Return (x, y) of the center of cell containing provided text 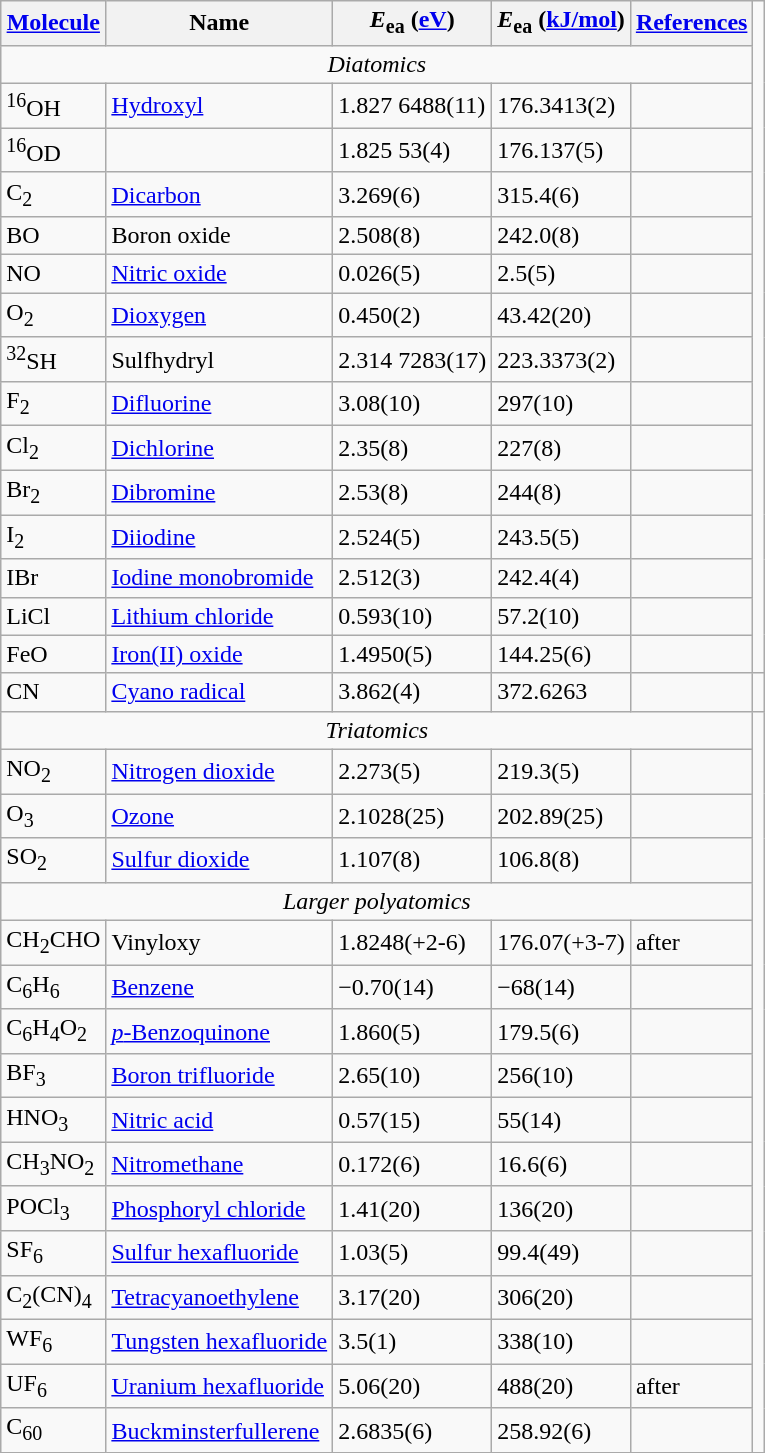
1.827 6488(11) (412, 106)
176.137(5) (562, 150)
Dioxygen (220, 315)
Dicarbon (220, 194)
Nitrogen dioxide (220, 771)
297(10) (562, 404)
2.65(10) (412, 1075)
Phosphoryl chloride (220, 1208)
SF6 (54, 1253)
1.107(8) (412, 860)
UF6 (54, 1386)
3.862(4) (412, 692)
CH2CHO (54, 942)
C2(CN)4 (54, 1297)
−0.70(14) (412, 987)
242.0(8) (562, 236)
3.5(1) (412, 1342)
Name (220, 23)
106.8(8) (562, 860)
Sulfhydryl (220, 360)
32SH (54, 360)
223.3373(2) (562, 360)
Uranium hexafluoride (220, 1386)
1.825 53(4) (412, 150)
Sulfur hexafluoride (220, 1253)
Br2 (54, 492)
Diatomics (377, 64)
p-Benzoquinone (220, 1031)
C60 (54, 1430)
2.524(5) (412, 537)
Nitric oxide (220, 274)
BO (54, 236)
Triatomics (377, 730)
HNO3 (54, 1120)
16.6(6) (562, 1164)
1.860(5) (412, 1031)
144.25(6) (562, 654)
99.4(49) (562, 1253)
2.314 7283(17) (412, 360)
F2 (54, 404)
Vinyloxy (220, 942)
Buckminsterfullerene (220, 1430)
227(8) (562, 448)
2.273(5) (412, 771)
Dichlorine (220, 448)
2.6835(6) (412, 1430)
Boron trifluoride (220, 1075)
NO2 (54, 771)
0.026(5) (412, 274)
Nitric acid (220, 1120)
C6H6 (54, 987)
0.593(10) (412, 616)
55(14) (562, 1120)
256(10) (562, 1075)
SO2 (54, 860)
Boron oxide (220, 236)
LiCl (54, 616)
3.08(10) (412, 404)
176.3413(2) (562, 106)
WF6 (54, 1342)
Lithium chloride (220, 616)
I2 (54, 537)
2.5(5) (562, 274)
Iodine monobromide (220, 578)
Larger polyatomics (377, 901)
0.57(15) (412, 1120)
243.5(5) (562, 537)
Tungsten hexafluoride (220, 1342)
16OD (54, 150)
Nitromethane (220, 1164)
5.06(20) (412, 1386)
2.53(8) (412, 492)
Dibromine (220, 492)
FeO (54, 654)
NO (54, 274)
136(20) (562, 1208)
0.450(2) (412, 315)
−68(14) (562, 987)
References (692, 23)
0.172(6) (412, 1164)
258.92(6) (562, 1430)
Iron(II) oxide (220, 654)
Hydroxyl (220, 106)
3.17(20) (412, 1297)
Ozone (220, 816)
1.8248(+2-6) (412, 942)
219.3(5) (562, 771)
16OH (54, 106)
Diiodine (220, 537)
Cyano radical (220, 692)
Molecule (54, 23)
179.5(6) (562, 1031)
202.89(25) (562, 816)
Benzene (220, 987)
IBr (54, 578)
O3 (54, 816)
372.6263 (562, 692)
Eea (eV) (412, 23)
O2 (54, 315)
2.512(3) (412, 578)
315.4(6) (562, 194)
CN (54, 692)
176.07(+3-7) (562, 942)
2.1028(25) (412, 816)
242.4(4) (562, 578)
Cl2 (54, 448)
1.03(5) (412, 1253)
57.2(10) (562, 616)
Tetracyanoethylene (220, 1297)
Eea (kJ/mol) (562, 23)
2.35(8) (412, 448)
POCl3 (54, 1208)
Difluorine (220, 404)
1.4950(5) (412, 654)
338(10) (562, 1342)
Sulfur dioxide (220, 860)
1.41(20) (412, 1208)
BF3 (54, 1075)
488(20) (562, 1386)
2.508(8) (412, 236)
244(8) (562, 492)
C2 (54, 194)
3.269(6) (412, 194)
43.42(20) (562, 315)
CH3NO2 (54, 1164)
C6H4O2 (54, 1031)
306(20) (562, 1297)
